Locate the cell with the specified text and output its (x, y) center coordinate. 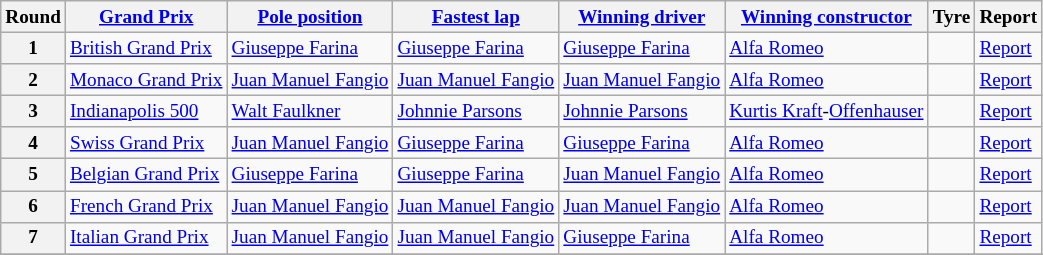
Winning driver (642, 17)
Winning constructor (826, 17)
5 (34, 175)
Pole position (310, 17)
2 (34, 80)
Swiss Grand Prix (146, 143)
Walt Faulkner (310, 111)
Round (34, 17)
Belgian Grand Prix (146, 175)
7 (34, 238)
Grand Prix (146, 17)
Monaco Grand Prix (146, 80)
4 (34, 143)
1 (34, 48)
French Grand Prix (146, 206)
Kurtis Kraft-Offenhauser (826, 111)
British Grand Prix (146, 48)
Fastest lap (476, 17)
Tyre (952, 17)
Indianapolis 500 (146, 111)
6 (34, 206)
3 (34, 111)
Italian Grand Prix (146, 238)
